Detect which cell encompasses the target text, then output its [x, y] center coordinate. 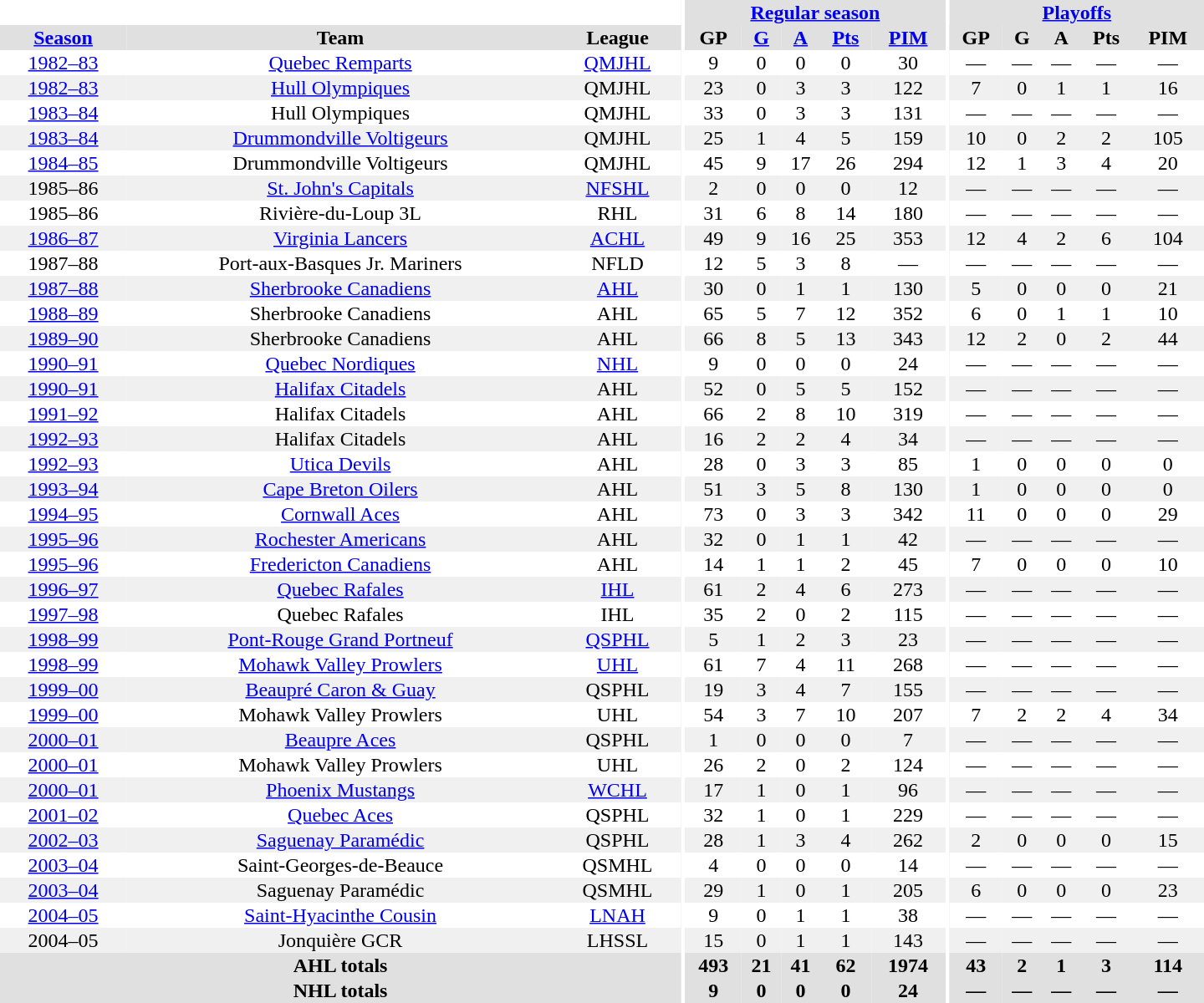
Fredericton Canadiens [340, 564]
19 [713, 690]
Beaupré Caron & Guay [340, 690]
1991–92 [64, 414]
122 [908, 88]
AHL totals [340, 965]
League [617, 38]
115 [908, 614]
1974 [908, 965]
LHSSL [617, 940]
Regular season [814, 13]
NHL totals [340, 990]
114 [1167, 965]
105 [1167, 138]
Utica Devils [340, 464]
43 [977, 965]
20 [1167, 163]
353 [908, 238]
49 [713, 238]
Virginia Lancers [340, 238]
WCHL [617, 790]
Quebec Nordiques [340, 364]
NHL [617, 364]
Cornwall Aces [340, 514]
152 [908, 389]
42 [908, 539]
131 [908, 113]
Port-aux-Basques Jr. Mariners [340, 263]
1989–90 [64, 339]
352 [908, 313]
268 [908, 664]
Team [340, 38]
493 [713, 965]
31 [713, 213]
LNAH [617, 915]
RHL [617, 213]
273 [908, 589]
Playoffs [1077, 13]
143 [908, 940]
54 [713, 715]
1986–87 [64, 238]
44 [1167, 339]
Phoenix Mustangs [340, 790]
180 [908, 213]
Beaupre Aces [340, 740]
NFLD [617, 263]
85 [908, 464]
41 [801, 965]
207 [908, 715]
2002–03 [64, 840]
35 [713, 614]
65 [713, 313]
96 [908, 790]
342 [908, 514]
1994–95 [64, 514]
Pont-Rouge Grand Portneuf [340, 639]
Jonquière GCR [340, 940]
62 [846, 965]
St. John's Capitals [340, 188]
1996–97 [64, 589]
Quebec Remparts [340, 63]
1997–98 [64, 614]
104 [1167, 238]
124 [908, 765]
Quebec Aces [340, 815]
Season [64, 38]
73 [713, 514]
13 [846, 339]
ACHL [617, 238]
NFSHL [617, 188]
1988–89 [64, 313]
Cape Breton Oilers [340, 489]
1993–94 [64, 489]
Rivière-du-Loup 3L [340, 213]
159 [908, 138]
1984–85 [64, 163]
155 [908, 690]
2001–02 [64, 815]
205 [908, 890]
51 [713, 489]
Saint-Hyacinthe Cousin [340, 915]
343 [908, 339]
Rochester Americans [340, 539]
319 [908, 414]
52 [713, 389]
Saint-Georges-de-Beauce [340, 865]
38 [908, 915]
294 [908, 163]
229 [908, 815]
33 [713, 113]
262 [908, 840]
